Determine the (X, Y) coordinate at the center of the cell enclosing the given text.  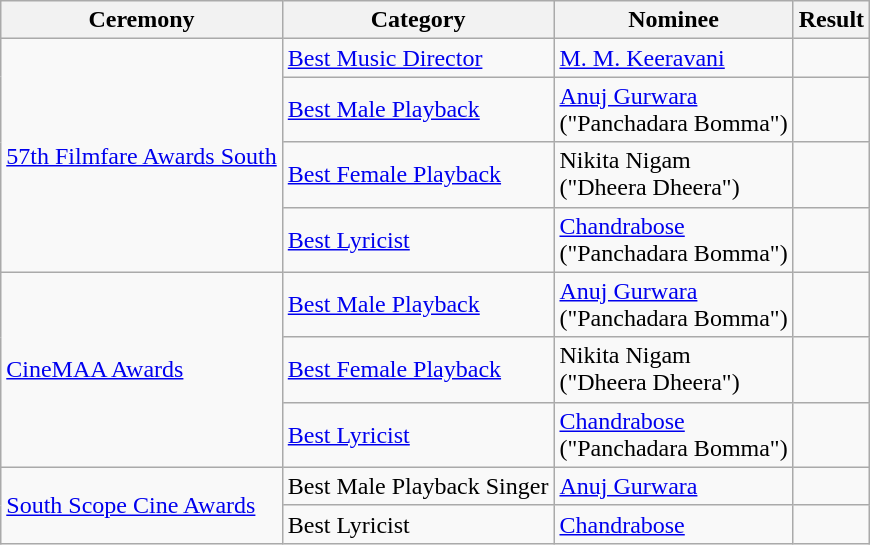
Anuj Gurwara (674, 486)
M. M. Keeravani (674, 58)
CineMAA Awards (142, 370)
Nominee (674, 20)
Chandrabose (674, 524)
Best Music Director (418, 58)
Best Male Playback Singer (418, 486)
Ceremony (142, 20)
Category (418, 20)
57th Filmfare Awards South (142, 156)
Result (831, 20)
South Scope Cine Awards (142, 505)
